Return the (x, y) coordinate for the center point of the cell that contains the specified text.  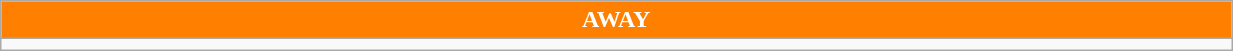
AWAY (616, 20)
